Find where the given text appears and provide that cell's center as (X, Y) coordinate. 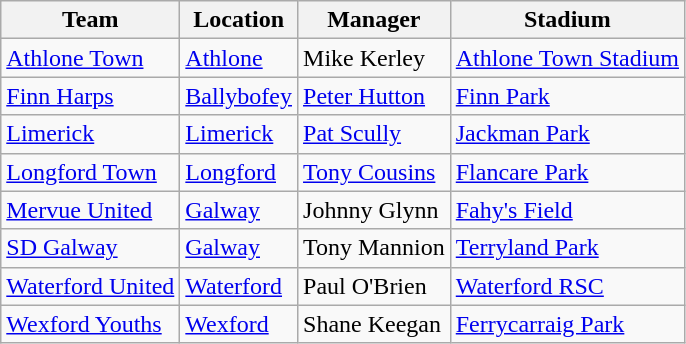
SD Galway (90, 248)
Longford Town (90, 172)
Fahy's Field (567, 210)
Mike Kerley (374, 58)
Johnny Glynn (374, 210)
Athlone Town (90, 58)
Team (90, 20)
Pat Scully (374, 134)
Stadium (567, 20)
Ferrycarraig Park (567, 324)
Location (239, 20)
Finn Park (567, 96)
Longford (239, 172)
Athlone (239, 58)
Ballybofey (239, 96)
Paul O'Brien (374, 286)
Wexford (239, 324)
Shane Keegan (374, 324)
Waterford RSC (567, 286)
Tony Mannion (374, 248)
Jackman Park (567, 134)
Wexford Youths (90, 324)
Manager (374, 20)
Athlone Town Stadium (567, 58)
Terryland Park (567, 248)
Peter Hutton (374, 96)
Mervue United (90, 210)
Flancare Park (567, 172)
Tony Cousins (374, 172)
Finn Harps (90, 96)
Waterford United (90, 286)
Waterford (239, 286)
